Output the [X, Y] coordinate of the center of the cell containing the given text.  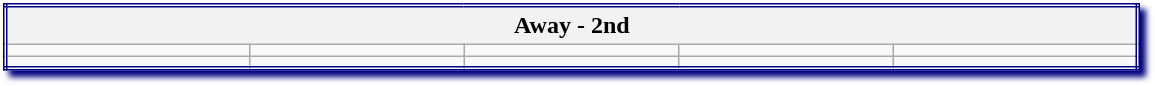
Away - 2nd [572, 25]
